Locate the cell with the specified text and output its [X, Y] center coordinate. 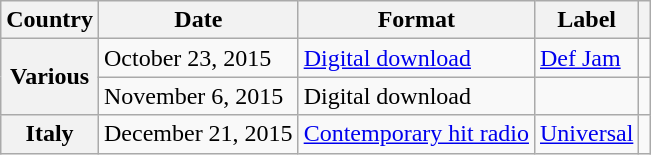
Italy [50, 134]
Universal [586, 134]
Country [50, 20]
December 21, 2015 [198, 134]
Date [198, 20]
Various [50, 77]
Label [586, 20]
Format [416, 20]
October 23, 2015 [198, 58]
Def Jam [586, 58]
Contemporary hit radio [416, 134]
November 6, 2015 [198, 96]
